Provide the (x, y) coordinate of the cell's center where the given text is located.  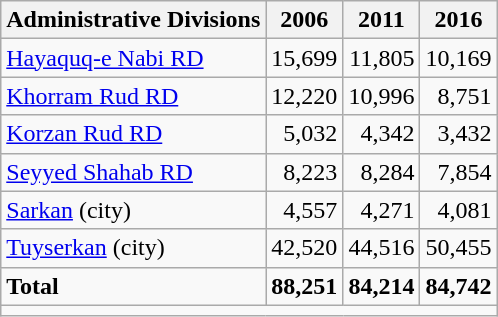
Sarkan (city) (134, 210)
8,223 (304, 172)
2006 (304, 20)
10,169 (458, 58)
84,742 (458, 286)
4,342 (382, 134)
3,432 (458, 134)
Seyyed Shahab RD (134, 172)
4,557 (304, 210)
Total (134, 286)
Tuyserkan (city) (134, 248)
7,854 (458, 172)
Khorram Rud RD (134, 96)
5,032 (304, 134)
12,220 (304, 96)
2011 (382, 20)
10,996 (382, 96)
Hayaquq-e Nabi RD (134, 58)
50,455 (458, 248)
44,516 (382, 248)
8,284 (382, 172)
8,751 (458, 96)
88,251 (304, 286)
4,271 (382, 210)
2016 (458, 20)
Administrative Divisions (134, 20)
11,805 (382, 58)
15,699 (304, 58)
42,520 (304, 248)
Korzan Rud RD (134, 134)
84,214 (382, 286)
4,081 (458, 210)
